Output the [X, Y] coordinate of the center of the cell containing the given text.  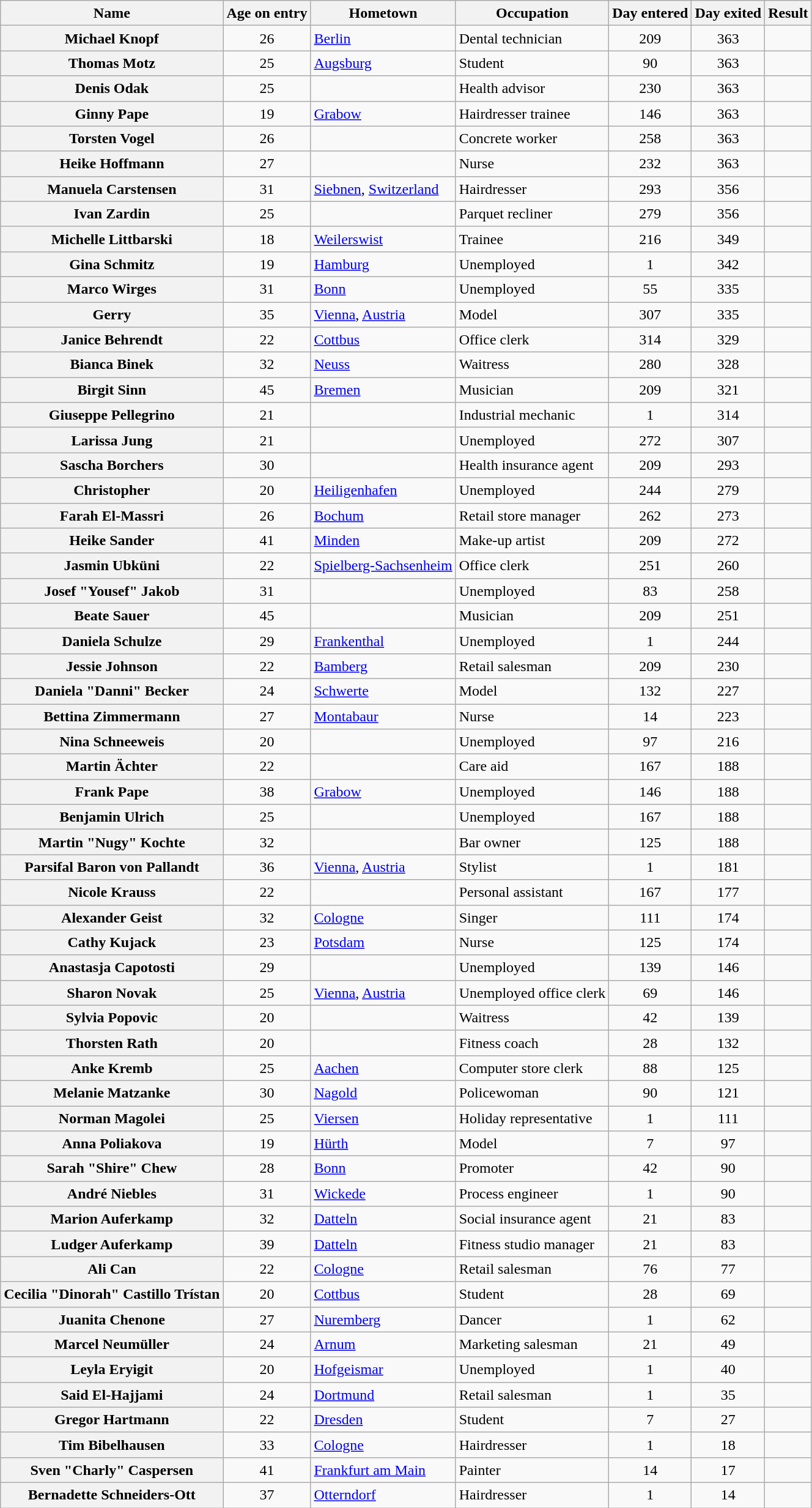
Retail store manager [532, 515]
Potsdam [383, 942]
Berlin [383, 38]
Thorsten Rath [112, 1042]
Dresden [383, 1419]
Social insurance agent [532, 1219]
Painter [532, 1469]
Hofgeismar [383, 1369]
Aachen [383, 1068]
Unemployed office clerk [532, 992]
Weilerswist [383, 239]
62 [728, 1319]
Marco Wirges [112, 289]
Sharon Novak [112, 992]
38 [267, 792]
Sarah "Shire" Chew [112, 1168]
Personal assistant [532, 892]
Care aid [532, 767]
321 [728, 390]
Anke Kremb [112, 1068]
Melanie Matzanke [112, 1093]
Cecilia "Dinorah" Castillo Trístan [112, 1294]
Heike Hoffmann [112, 164]
76 [651, 1269]
Dancer [532, 1319]
Janice Behrendt [112, 340]
Nuremberg [383, 1319]
Bar owner [532, 842]
Beate Sauer [112, 615]
Heiligenhafen [383, 491]
Promoter [532, 1168]
Make-up artist [532, 541]
Hometown [383, 13]
39 [267, 1244]
Day exited [728, 13]
17 [728, 1469]
Arnum [383, 1345]
177 [728, 892]
Fitness coach [532, 1042]
Giuseppe Pellegrino [112, 415]
49 [728, 1345]
Neuss [383, 365]
Bremen [383, 390]
Heike Sander [112, 541]
Leyla Eryigit [112, 1369]
Result [788, 13]
329 [728, 340]
Occupation [532, 13]
Stylist [532, 867]
Holiday representative [532, 1118]
Ivan Zardin [112, 214]
Alexander Geist [112, 918]
Ali Can [112, 1269]
Marcel Neumüller [112, 1345]
Anna Poliakova [112, 1144]
342 [728, 264]
Tim Bibelhausen [112, 1445]
Farah El-Massri [112, 515]
Bochum [383, 515]
Marion Auferkamp [112, 1219]
Dental technician [532, 38]
121 [728, 1093]
Michelle Littbarski [112, 239]
Juanita Chenone [112, 1319]
Frank Pape [112, 792]
Name [112, 13]
Gregor Hartmann [112, 1419]
232 [651, 164]
Age on entry [267, 13]
Nicole Krauss [112, 892]
Montabaur [383, 716]
Siebnen, Switzerland [383, 188]
Hamburg [383, 264]
55 [651, 289]
328 [728, 365]
Health advisor [532, 88]
Denis Odak [112, 88]
349 [728, 239]
36 [267, 867]
Birgit Sinn [112, 390]
181 [728, 867]
Nina Schneeweis [112, 741]
Martin Ächter [112, 767]
André Niebles [112, 1194]
Policewoman [532, 1093]
280 [651, 365]
Frankenthal [383, 641]
Said El-Hajjami [112, 1395]
Daniela "Danni" Becker [112, 691]
Sven "Charly" Caspersen [112, 1469]
273 [728, 515]
Jasmin Ubküni [112, 565]
Dortmund [383, 1395]
Sylvia Popovic [112, 1018]
Christopher [112, 491]
Bamberg [383, 666]
Torsten Vogel [112, 138]
Michael Knopf [112, 38]
37 [267, 1495]
Wickede [383, 1194]
Concrete worker [532, 138]
Bernadette Schneiders-Ott [112, 1495]
Marketing salesman [532, 1345]
40 [728, 1369]
Norman Magolei [112, 1118]
Bianca Binek [112, 365]
Parquet recliner [532, 214]
Viersen [383, 1118]
223 [728, 716]
77 [728, 1269]
Hürth [383, 1144]
Josef "Yousef" Jakob [112, 591]
Jessie Johnson [112, 666]
Ginny Pape [112, 114]
Gerry [112, 314]
33 [267, 1445]
Manuela Carstensen [112, 188]
Nagold [383, 1093]
Parsifal Baron von Pallandt [112, 867]
Industrial mechanic [532, 415]
Augsburg [383, 64]
Health insurance agent [532, 465]
Anastasja Capotosti [112, 968]
Singer [532, 918]
Larissa Jung [112, 440]
Fitness studio manager [532, 1244]
Cathy Kujack [112, 942]
Thomas Motz [112, 64]
Sascha Borchers [112, 465]
23 [267, 942]
Otterndorf [383, 1495]
Trainee [532, 239]
Martin "Nugy" Kochte [112, 842]
Benjamin Ulrich [112, 817]
Ludger Auferkamp [112, 1244]
Minden [383, 541]
Bettina Zimmermann [112, 716]
Gina Schmitz [112, 264]
Hairdresser trainee [532, 114]
Schwerte [383, 691]
Computer store clerk [532, 1068]
Spielberg-Sachsenheim [383, 565]
260 [728, 565]
88 [651, 1068]
Day entered [651, 13]
227 [728, 691]
Daniela Schulze [112, 641]
Process engineer [532, 1194]
262 [651, 515]
Frankfurt am Main [383, 1469]
